Find where the given text appears and provide that cell's center as (X, Y) coordinate. 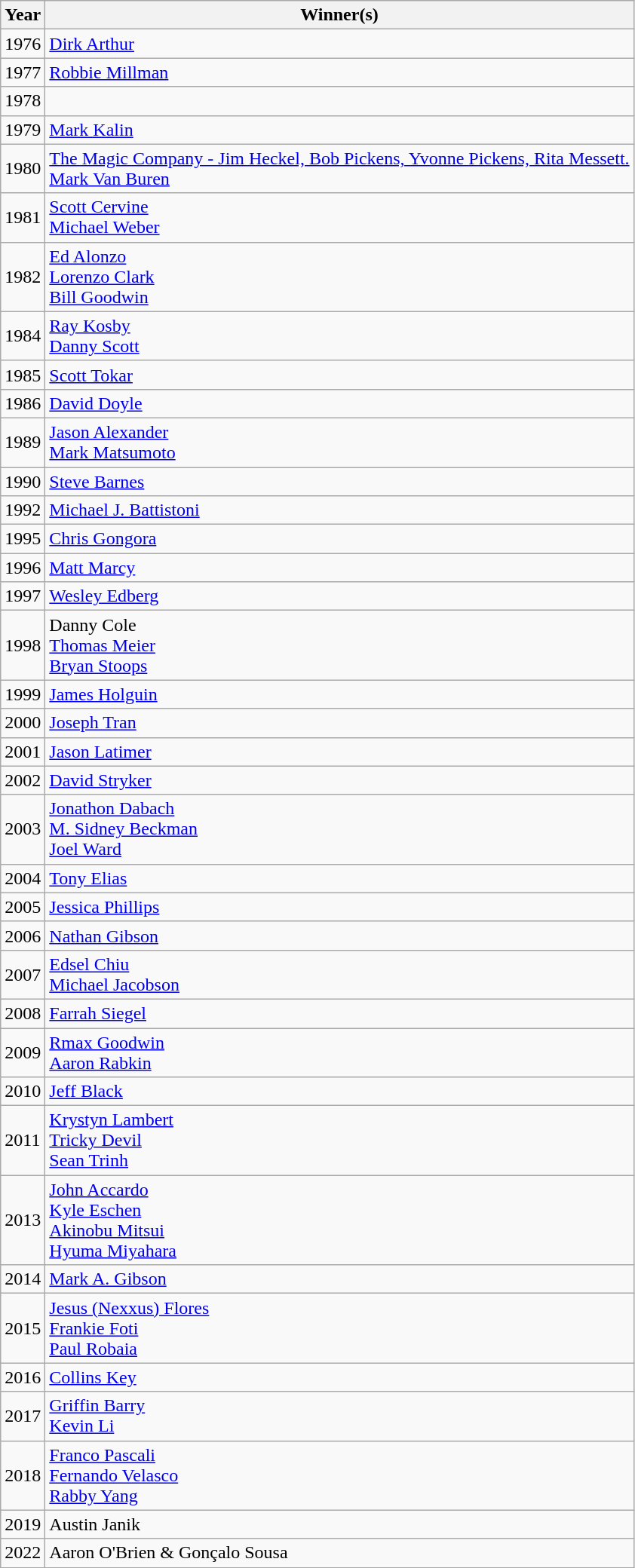
Mark A. Gibson (339, 1279)
Farrah Siegel (339, 1013)
2002 (23, 780)
Mark Kalin (339, 130)
Matt Marcy (339, 568)
1999 (23, 694)
Nathan Gibson (339, 936)
2014 (23, 1279)
2005 (23, 907)
1984 (23, 336)
Scott Tokar (339, 375)
Edsel ChiuMichael Jacobson (339, 974)
1995 (23, 539)
2010 (23, 1092)
1989 (23, 442)
1977 (23, 72)
Tony Elias (339, 878)
2009 (23, 1052)
Austin Janik (339, 1524)
Jessica Phillips (339, 907)
2004 (23, 878)
Wesley Edberg (339, 596)
Ray KosbyDanny Scott (339, 336)
Dirk Arthur (339, 44)
Griffin BarryKevin Li (339, 1416)
1998 (23, 645)
Jeff Black (339, 1092)
Scott CervineMichael Weber (339, 217)
Winner(s) (339, 15)
2001 (23, 752)
Jesus (Nexxus) FloresFrankie FotiPaul Robaia (339, 1328)
Joseph Tran (339, 723)
1992 (23, 510)
Rmax GoodwinAaron Rabkin (339, 1052)
Ed AlonzoLorenzo ClarkBill Goodwin (339, 277)
Chris Gongora (339, 539)
The Magic Company - Jim Heckel, Bob Pickens, Yvonne Pickens, Rita Messett.Mark Van Buren (339, 169)
2022 (23, 1553)
David Stryker (339, 780)
1985 (23, 375)
David Doyle (339, 403)
1997 (23, 596)
Robbie Millman (339, 72)
1981 (23, 217)
Danny ColeThomas MeierBryan Stoops (339, 645)
1976 (23, 44)
1978 (23, 101)
Jason AlexanderMark Matsumoto (339, 442)
2007 (23, 974)
2011 (23, 1141)
Krystyn LambertTricky DevilSean Trinh (339, 1141)
2015 (23, 1328)
1979 (23, 130)
1990 (23, 482)
2019 (23, 1524)
2018 (23, 1475)
Steve Barnes (339, 482)
Aaron O'Brien & Gonçalo Sousa (339, 1553)
Michael J. Battistoni (339, 510)
2006 (23, 936)
Year (23, 15)
1980 (23, 169)
2013 (23, 1220)
2008 (23, 1013)
2017 (23, 1416)
1986 (23, 403)
1996 (23, 568)
Franco PascaliFernando VelascoRabby Yang (339, 1475)
John AccardoKyle EschenAkinobu MitsuiHyuma Miyahara (339, 1220)
Jonathon DabachM. Sidney BeckmanJoel Ward (339, 829)
Jason Latimer (339, 752)
Collins Key (339, 1377)
1982 (23, 277)
James Holguin (339, 694)
2016 (23, 1377)
2003 (23, 829)
2000 (23, 723)
